Capture the cell that displays the provided text and extract its [X, Y] central coordinate. 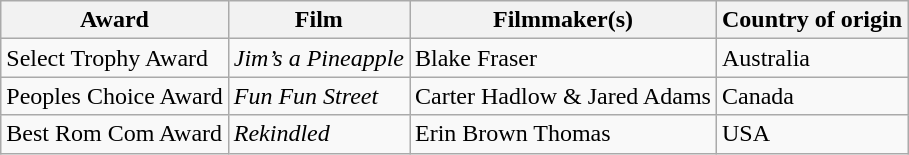
Select Trophy Award [114, 58]
Film [318, 20]
Australia [812, 58]
Carter Hadlow & Jared Adams [564, 96]
Country of origin [812, 20]
Peoples Choice Award [114, 96]
Jim’s a Pineapple [318, 58]
Canada [812, 96]
Blake Fraser [564, 58]
Fun Fun Street [318, 96]
Rekindled [318, 134]
USA [812, 134]
Award [114, 20]
Filmmaker(s) [564, 20]
Erin Brown Thomas [564, 134]
Best Rom Com Award [114, 134]
